Provide the (X, Y) coordinate of the cell's center where the given text is located.  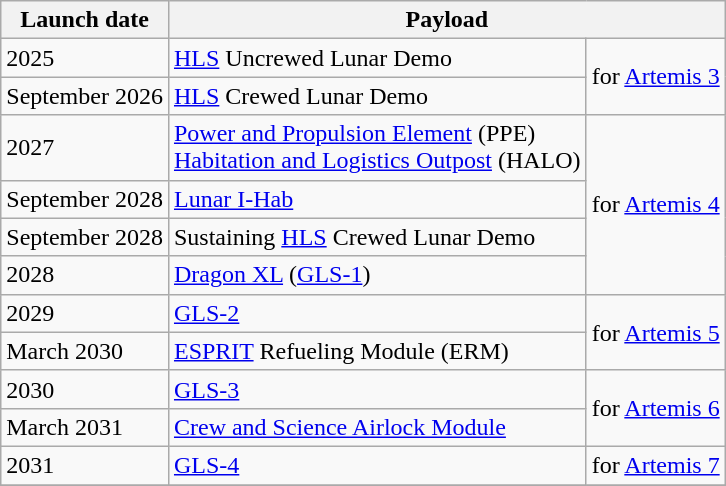
for Artemis 4 (656, 204)
HLS Crewed Lunar Demo (377, 96)
GLS-4 (377, 465)
for Artemis 3 (656, 77)
Lunar I-Hab (377, 199)
GLS-2 (377, 313)
2031 (85, 465)
2027 (85, 148)
Payload (446, 20)
Power and Propulsion Element (PPE)Habitation and Logistics Outpost (HALO) (377, 148)
Dragon XL (GLS-1) (377, 275)
2029 (85, 313)
Crew and Science Airlock Module (377, 427)
Launch date (85, 20)
2025 (85, 58)
2028 (85, 275)
GLS-3 (377, 389)
Sustaining HLS Crewed Lunar Demo (377, 237)
September 2026 (85, 96)
ESPRIT Refueling Module (ERM) (377, 351)
HLS Uncrewed Lunar Demo (377, 58)
March 2031 (85, 427)
for Artemis 7 (656, 465)
for Artemis 5 (656, 332)
2030 (85, 389)
March 2030 (85, 351)
for Artemis 6 (656, 408)
